For the text-containing cell, return its midpoint in [X, Y] coordinate format. 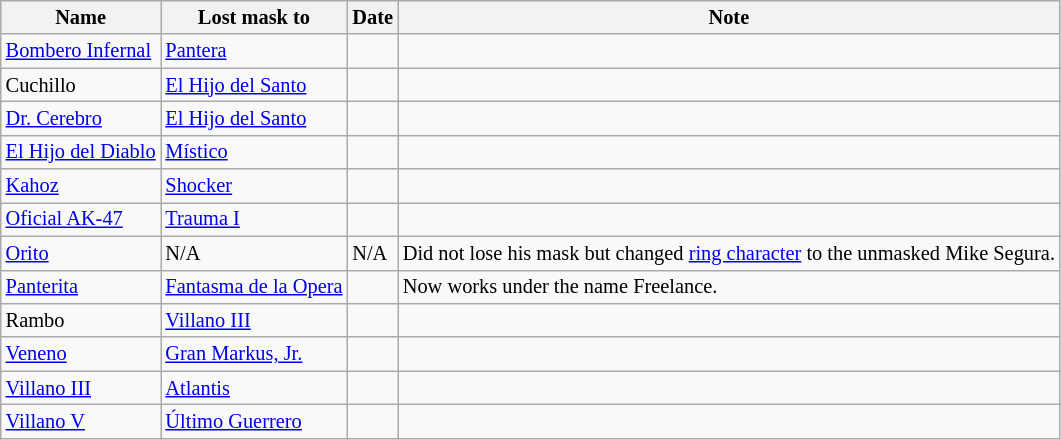
Villano V [81, 421]
Bombero Infernal [81, 51]
Veneno [81, 354]
Name [81, 17]
Note [729, 17]
Now works under the name Freelance. [729, 287]
Gran Markus, Jr. [254, 354]
Místico [254, 152]
Did not lose his mask but changed ring character to the unmasked Mike Segura. [729, 253]
Panterita [81, 287]
Pantera [254, 51]
Shocker [254, 186]
Atlantis [254, 388]
Trauma I [254, 219]
Último Guerrero [254, 421]
Cuchillo [81, 85]
Dr. Cerebro [81, 118]
Kahoz [81, 186]
El Hijo del Diablo [81, 152]
Lost mask to [254, 17]
Fantasma de la Opera [254, 287]
Oficial AK-47 [81, 219]
Orito [81, 253]
Rambo [81, 320]
Date [372, 17]
